Locate the cell with the specified text and output its (X, Y) center coordinate. 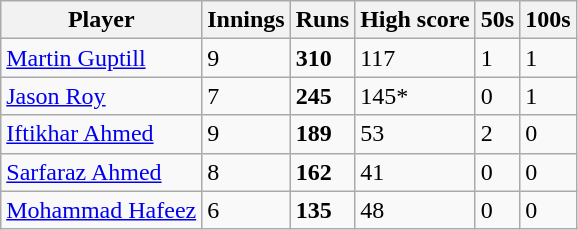
High score (416, 20)
Sarfaraz Ahmed (102, 172)
310 (322, 58)
Runs (322, 20)
7 (246, 96)
Iftikhar Ahmed (102, 134)
41 (416, 172)
189 (322, 134)
Jason Roy (102, 96)
8 (246, 172)
48 (416, 210)
245 (322, 96)
Player (102, 20)
135 (322, 210)
117 (416, 58)
Mohammad Hafeez (102, 210)
100s (548, 20)
Innings (246, 20)
162 (322, 172)
50s (497, 20)
2 (497, 134)
Martin Guptill (102, 58)
53 (416, 134)
6 (246, 210)
145* (416, 96)
